Scan for the cell matching the given text and deliver its (x, y) coordinate at center. 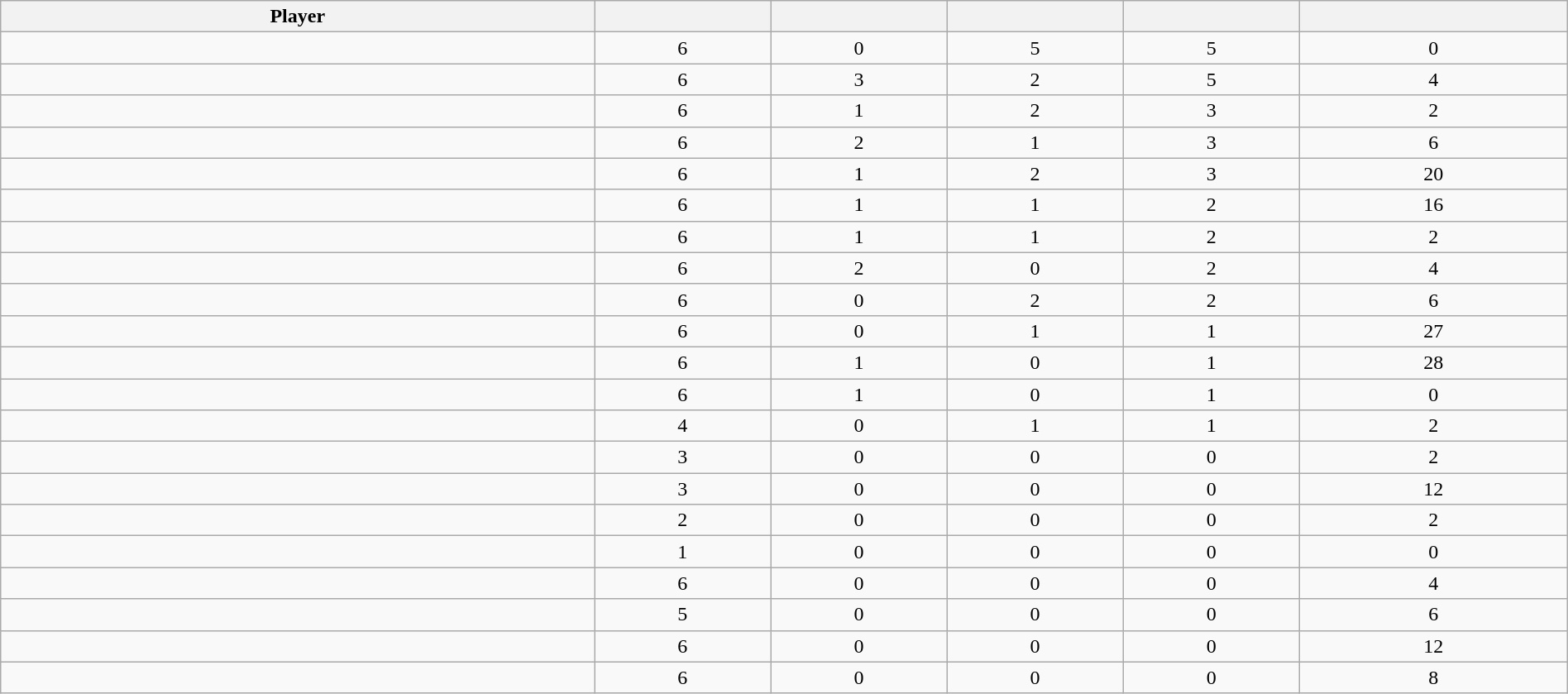
27 (1433, 331)
Player (298, 17)
28 (1433, 362)
16 (1433, 205)
8 (1433, 677)
20 (1433, 174)
